From the cell containing the given text, extract its center point as (X, Y) coordinate. 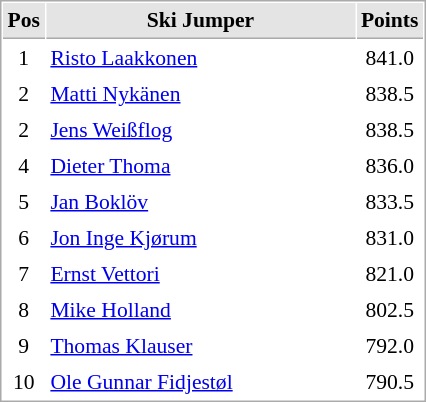
Jan Boklöv (200, 201)
831.0 (390, 237)
9 (24, 345)
Matti Nykänen (200, 93)
841.0 (390, 57)
10 (24, 381)
6 (24, 237)
Ernst Vettori (200, 273)
1 (24, 57)
Thomas Klauser (200, 345)
5 (24, 201)
821.0 (390, 273)
8 (24, 309)
790.5 (390, 381)
Points (390, 21)
Jon Inge Kjørum (200, 237)
792.0 (390, 345)
836.0 (390, 165)
Ski Jumper (200, 21)
7 (24, 273)
Dieter Thoma (200, 165)
Pos (24, 21)
833.5 (390, 201)
4 (24, 165)
Jens Weißflog (200, 129)
Ole Gunnar Fidjestøl (200, 381)
Mike Holland (200, 309)
802.5 (390, 309)
Risto Laakkonen (200, 57)
